Return [x, y] of the center of cell containing provided text 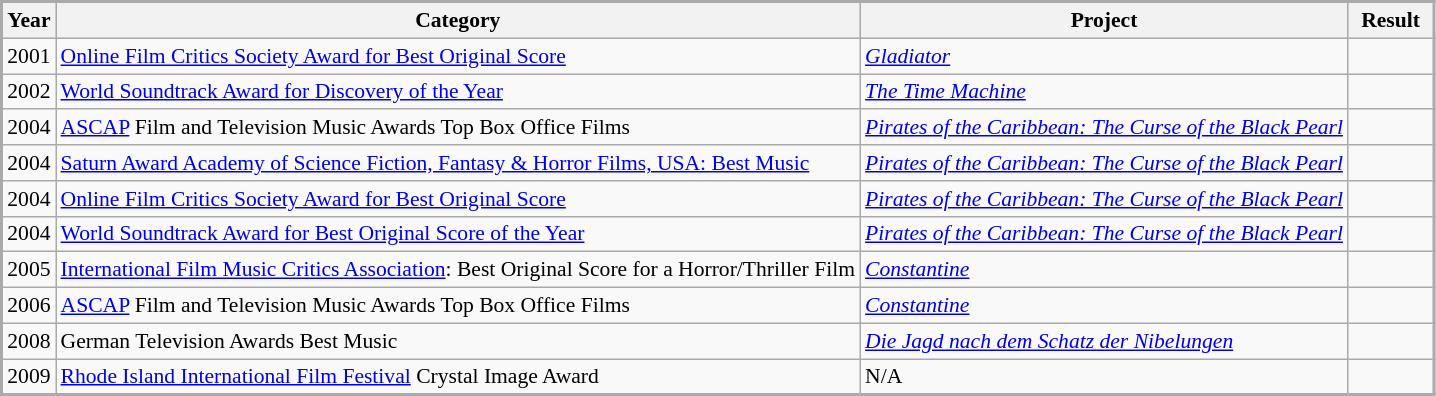
Category [458, 20]
The Time Machine [1104, 92]
Year [29, 20]
Result [1391, 20]
German Television Awards Best Music [458, 341]
Project [1104, 20]
Rhode Island International Film Festival Crystal Image Award [458, 377]
International Film Music Critics Association: Best Original Score for a Horror/Thriller Film [458, 270]
Gladiator [1104, 56]
2009 [29, 377]
World Soundtrack Award for Best Original Score of the Year [458, 234]
2008 [29, 341]
2001 [29, 56]
Die Jagd nach dem Schatz der Nibelungen [1104, 341]
2006 [29, 306]
2002 [29, 92]
N/A [1104, 377]
2005 [29, 270]
Saturn Award Academy of Science Fiction, Fantasy & Horror Films, USA: Best Music [458, 163]
World Soundtrack Award for Discovery of the Year [458, 92]
